Detect which cell encompasses the target text, then output its (x, y) center coordinate. 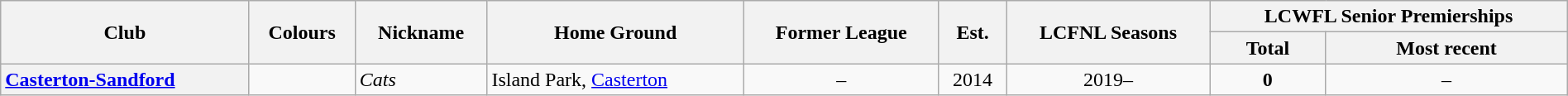
Est. (973, 32)
LCFNL Seasons (1108, 32)
0 (1268, 79)
Most recent (1446, 48)
Club (125, 32)
Former League (841, 32)
Home Ground (615, 32)
Casterton-Sandford (125, 79)
Colours (302, 32)
Nickname (421, 32)
Total (1268, 48)
2019– (1108, 79)
LCWFL Senior Premierships (1389, 17)
2014 (973, 79)
Island Park, Casterton (615, 79)
Cats (421, 79)
